Capture the cell that displays the provided text and extract its (X, Y) central coordinate. 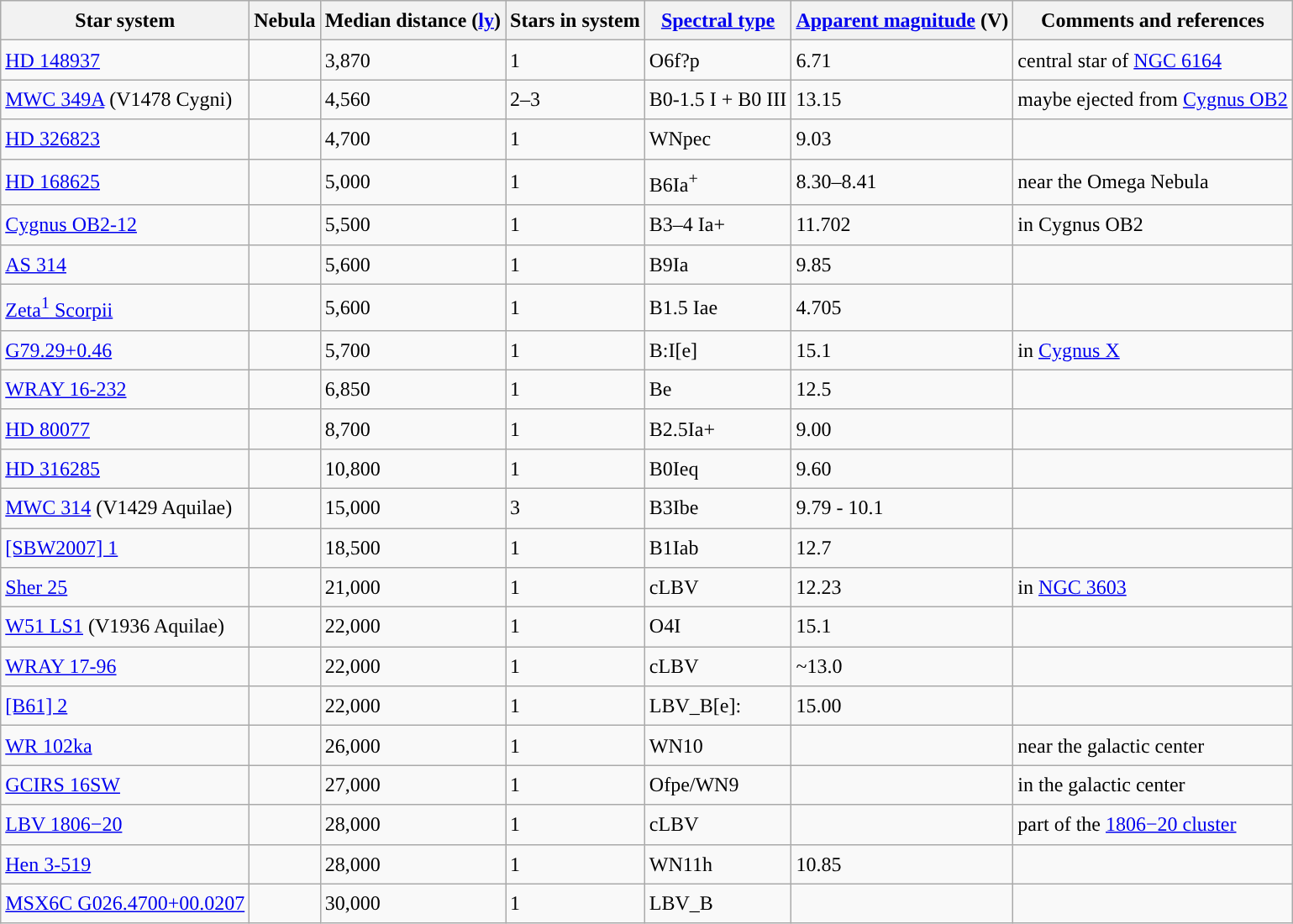
6.71 (902, 60)
WN10 (717, 746)
Sher 25 (125, 588)
[SBW2007] 1 (125, 548)
B2.5Ia+ (717, 428)
WRAY 17-96 (125, 667)
30,000 (413, 904)
GCIRS 16SW (125, 785)
11.702 (902, 225)
Ofpe/WN9 (717, 785)
WNpec (717, 139)
2–3 (576, 99)
5,000 (413, 181)
B1.5 Iae (717, 307)
O6f?p (717, 60)
12.7 (902, 548)
WN11h (717, 864)
MWC 314 (V1429 Aquilae) (125, 507)
B0Ieq (717, 469)
15,000 (413, 507)
18,500 (413, 548)
W51 LS1 (V1936 Aquilae) (125, 627)
9.03 (902, 139)
B:I[e] (717, 349)
in the galactic center (1153, 785)
MWC 349A (V1478 Cygni) (125, 99)
8,700 (413, 428)
in NGC 3603 (1153, 588)
27,000 (413, 785)
B3–4 Ia+ (717, 225)
3,870 (413, 60)
10.85 (902, 864)
B0-1.5 I + B0 III (717, 99)
Zeta1 Scorpii (125, 307)
HD 80077 (125, 428)
4.705 (902, 307)
4,560 (413, 99)
B6Ia+ (717, 181)
8.30–8.41 (902, 181)
HD 326823 (125, 139)
WR 102ka (125, 746)
Median distance (ly) (413, 20)
6,850 (413, 390)
near the Omega Nebula (1153, 181)
LBV 1806−20 (125, 825)
LBV_B[e]: (717, 706)
9.85 (902, 264)
9.00 (902, 428)
Star system (125, 20)
O4I (717, 627)
Apparent magnitude (V) (902, 20)
B3Ibe (717, 507)
HD 168625 (125, 181)
in Cygnus OB2 (1153, 225)
HD 316285 (125, 469)
15.00 (902, 706)
G79.29+0.46 (125, 349)
5,700 (413, 349)
9.60 (902, 469)
HD 148937 (125, 60)
B9Ia (717, 264)
12.23 (902, 588)
LBV_B (717, 904)
central star of NGC 6164 (1153, 60)
Comments and references (1153, 20)
Hen 3-519 (125, 864)
Nebula (285, 20)
B1Iab (717, 548)
4,700 (413, 139)
Be (717, 390)
AS 314 (125, 264)
Stars in system (576, 20)
9.79 - 10.1 (902, 507)
21,000 (413, 588)
in Cygnus X (1153, 349)
12.5 (902, 390)
5,500 (413, 225)
26,000 (413, 746)
part of the 1806−20 cluster (1153, 825)
Cygnus OB2-12 (125, 225)
near the galactic center (1153, 746)
WRAY 16-232 (125, 390)
~13.0 (902, 667)
[B61] 2 (125, 706)
maybe ejected from Cygnus OB2 (1153, 99)
3 (576, 507)
Spectral type (717, 20)
13.15 (902, 99)
MSX6C G026.4700+00.0207 (125, 904)
10,800 (413, 469)
